Determine the (x, y) coordinate at the center of the cell enclosing the given text.  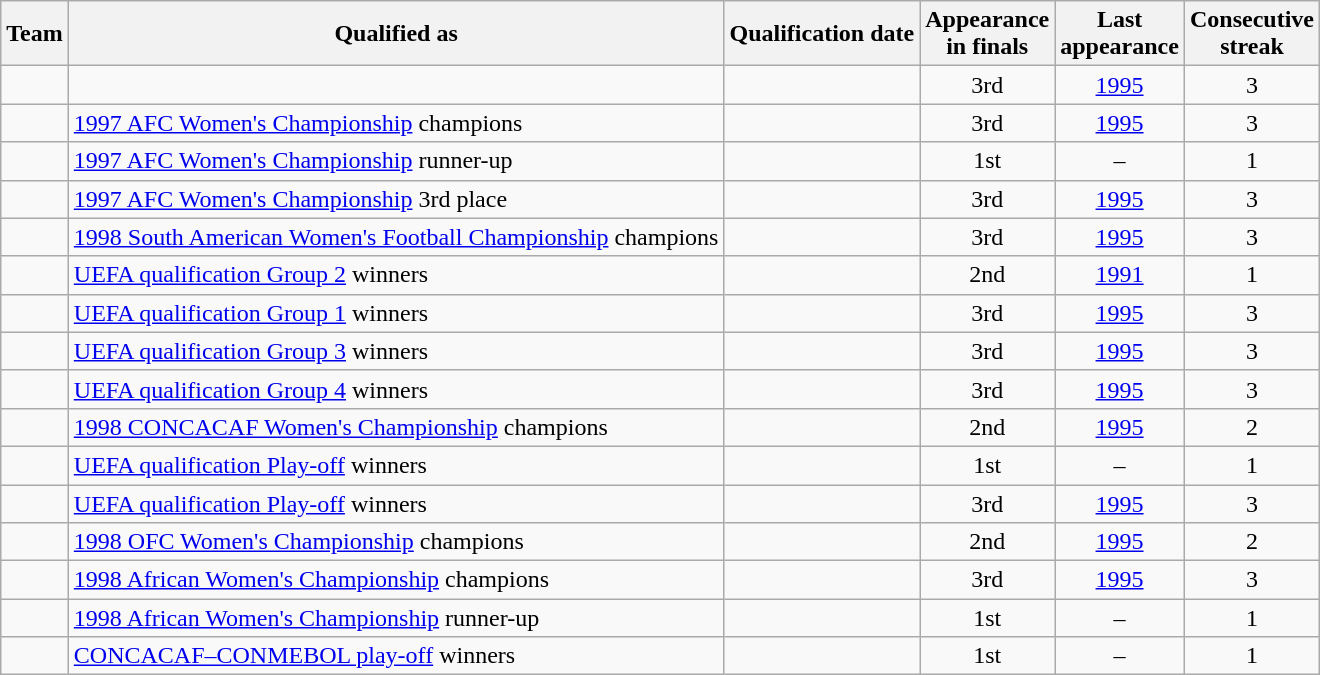
1998 OFC Women's Championship champions (396, 542)
1998 African Women's Championship runner-up (396, 618)
1997 AFC Women's Championship champions (396, 123)
Lastappearance (1120, 34)
1997 AFC Women's Championship runner-up (396, 161)
1998 CONCACAF Women's Championship champions (396, 427)
1998 South American Women's Football Championship champions (396, 237)
Team (35, 34)
1991 (1120, 275)
UEFA qualification Group 1 winners (396, 313)
1997 AFC Women's Championship 3rd place (396, 199)
Qualification date (822, 34)
UEFA qualification Group 3 winners (396, 351)
Appearancein finals (988, 34)
Qualified as (396, 34)
UEFA qualification Group 4 winners (396, 389)
Consecutivestreak (1252, 34)
CONCACAF–CONMEBOL play-off winners (396, 656)
UEFA qualification Group 2 winners (396, 275)
1998 African Women's Championship champions (396, 580)
